Detect which cell encompasses the target text, then output its (x, y) center coordinate. 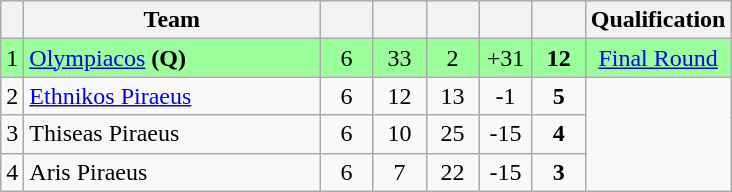
Qualification (658, 20)
7 (400, 172)
+31 (506, 58)
Final Round (658, 58)
22 (452, 172)
33 (400, 58)
Thiseas Piraeus (172, 134)
5 (558, 96)
13 (452, 96)
Ethnikos Piraeus (172, 96)
Team (172, 20)
25 (452, 134)
Olympiacos (Q) (172, 58)
-1 (506, 96)
10 (400, 134)
1 (12, 58)
Aris Piraeus (172, 172)
